Return the [x, y] coordinate for the center point of the cell that contains the specified text.  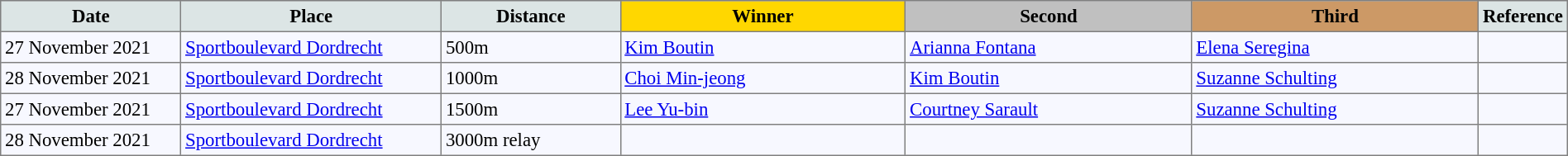
1500m [531, 109]
Reference [1523, 17]
Third [1335, 17]
Winner [762, 17]
Arianna Fontana [1049, 47]
Lee Yu-bin [762, 109]
Choi Min-jeong [762, 78]
Courtney Sarault [1049, 109]
3000m relay [531, 140]
500m [531, 47]
Elena Seregina [1335, 47]
Second [1049, 17]
Date [91, 17]
Distance [531, 17]
1000m [531, 78]
Place [311, 17]
